Locate the cell with the specified text and output its (x, y) center coordinate. 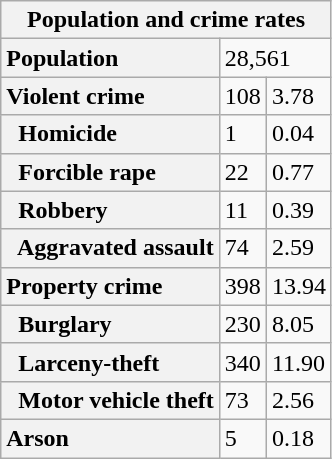
Larceny-theft (110, 362)
Property crime (110, 286)
230 (242, 324)
22 (242, 172)
0.39 (298, 210)
1 (242, 134)
Arson (110, 438)
Population and crime rates (166, 20)
108 (242, 96)
Population (110, 58)
340 (242, 362)
2.56 (298, 400)
0.04 (298, 134)
Homicide (110, 134)
74 (242, 248)
Motor vehicle theft (110, 400)
11.90 (298, 362)
2.59 (298, 248)
Aggravated assault (110, 248)
3.78 (298, 96)
0.18 (298, 438)
11 (242, 210)
Violent crime (110, 96)
Robbery (110, 210)
13.94 (298, 286)
73 (242, 400)
Burglary (110, 324)
398 (242, 286)
5 (242, 438)
8.05 (298, 324)
Forcible rape (110, 172)
28,561 (275, 58)
0.77 (298, 172)
